For the text-containing cell, return its midpoint in (X, Y) coordinate format. 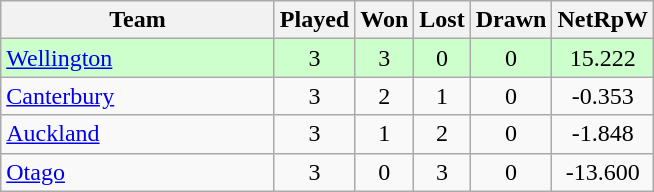
Auckland (138, 134)
-13.600 (603, 172)
Lost (442, 20)
Canterbury (138, 96)
NetRpW (603, 20)
-0.353 (603, 96)
Wellington (138, 58)
15.222 (603, 58)
Won (384, 20)
Team (138, 20)
Otago (138, 172)
Drawn (511, 20)
Played (314, 20)
-1.848 (603, 134)
